Identify which cell holds the provided text, then report its (X, Y) central coordinate. 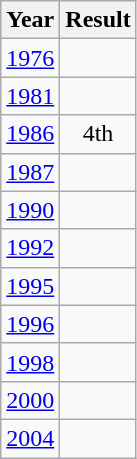
2004 (30, 438)
1987 (30, 172)
1976 (30, 58)
4th (98, 134)
Year (30, 20)
1996 (30, 324)
1986 (30, 134)
1995 (30, 286)
1992 (30, 248)
1981 (30, 96)
1998 (30, 362)
Result (98, 20)
2000 (30, 400)
1990 (30, 210)
